Pinpoint the cell where the given text exists, returning its [x, y] midpoint coordinate. 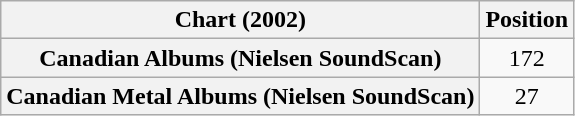
Canadian Metal Albums (Nielsen SoundScan) [240, 96]
27 [527, 96]
Chart (2002) [240, 20]
Canadian Albums (Nielsen SoundScan) [240, 58]
172 [527, 58]
Position [527, 20]
